Locate the cell with the specified text and output its (X, Y) center coordinate. 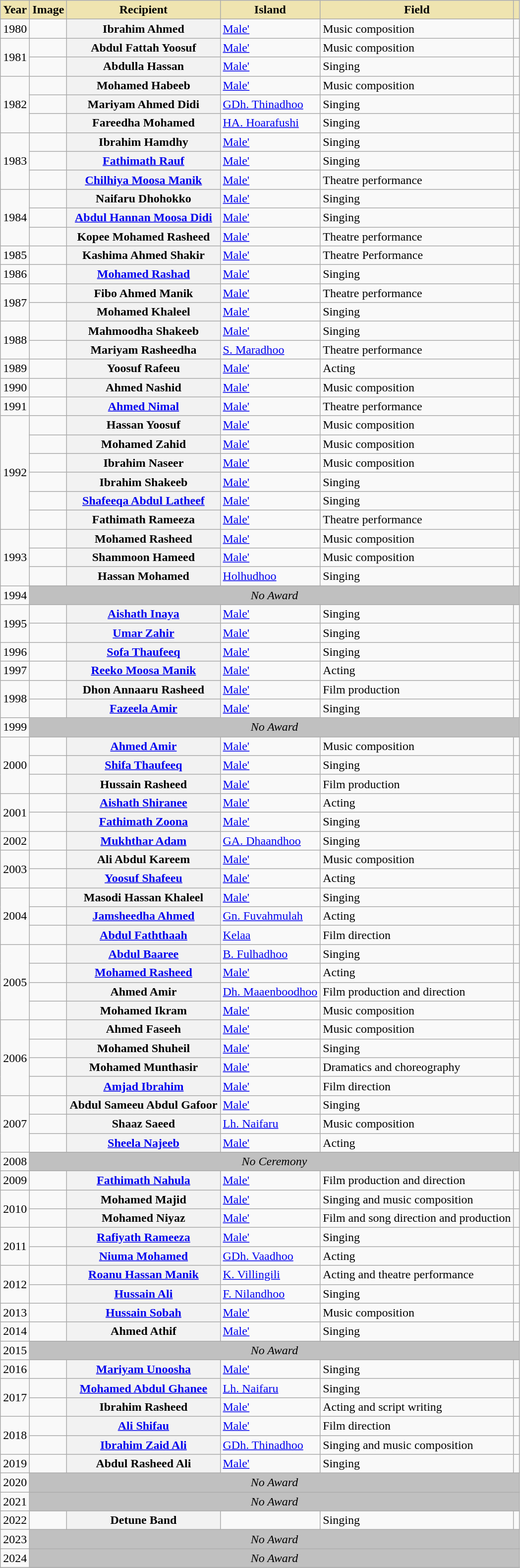
Mohamed Niyaz (144, 1218)
Kopee Mohamed Rasheed (144, 237)
Mariyam Rasheedha (144, 350)
2016 (15, 1369)
Mukhthar Adam (144, 841)
Mohamed Habeeb (144, 85)
1991 (15, 406)
Fazeela Amir (144, 708)
Mohamed Shuheil (144, 1048)
Amjad Ibrahim (144, 1086)
2024 (15, 1558)
Hussain Ali (144, 1294)
2019 (15, 1464)
2001 (15, 812)
Masodi Hassan Khaleel (144, 897)
2003 (15, 869)
Theatre Performance (417, 255)
1992 (15, 472)
2011 (15, 1247)
Abdul Hannan Moosa Didi (144, 217)
Shammoon Hameed (144, 558)
Recipient (144, 10)
1982 (15, 104)
1994 (15, 595)
Roanu Hassan Manik (144, 1275)
F. Nilandhoo (270, 1294)
2022 (15, 1520)
Detune Band (144, 1520)
Yoosuf Rafeeu (144, 369)
Aishath Inaya (144, 614)
Fathimath Zoona (144, 821)
Kelaa (270, 935)
Shafeeqa Abdul Latheef (144, 501)
Mohamed Munthasir (144, 1067)
Mohamed Zahid (144, 444)
Dramatics and choreography (417, 1067)
Mariyam Unoosha (144, 1369)
Ahmed Athif (144, 1331)
Ali Abdul Kareem (144, 860)
Chilhiya Moosa Manik (144, 180)
2014 (15, 1331)
1997 (15, 671)
2009 (15, 1181)
Holhudhoo (270, 576)
1984 (15, 217)
HA. Hoarafushi (270, 123)
Sheela Najeeb (144, 1142)
1983 (15, 161)
Fibo Ahmed Manik (144, 293)
2012 (15, 1284)
2021 (15, 1502)
Umar Zahir (144, 633)
Fathimath Rauf (144, 161)
Mohamed Majid (144, 1199)
Dhon Annaaru Rasheed (144, 690)
1987 (15, 303)
Fathimath Nahula (144, 1181)
2023 (15, 1539)
1986 (15, 274)
1989 (15, 369)
2002 (15, 841)
1981 (15, 57)
1999 (15, 727)
1996 (15, 652)
Ali Shifau (144, 1426)
Fareedha Mohamed (144, 123)
Hussain Rasheed (144, 784)
Niuma Mohamed (144, 1256)
Dh. Maaenboodhoo (270, 992)
Abdul Rasheed Ali (144, 1464)
Aishath Shiranee (144, 803)
Mohamed Khaleel (144, 312)
2013 (15, 1313)
2006 (15, 1058)
Film and song direction and production (417, 1218)
1995 (15, 624)
Mohamed Rashad (144, 274)
B. Fulhadhoo (270, 954)
Ahmed Nashid (144, 387)
Shifa Thaufeeq (144, 765)
Hassan Yoosuf (144, 425)
Image (49, 10)
1980 (15, 29)
Abdul Fattah Yoosuf (144, 48)
Jamsheedha Ahmed (144, 916)
1990 (15, 387)
2005 (15, 982)
Ahmed Faseeh (144, 1029)
2018 (15, 1435)
Abdulla Hassan (144, 66)
2015 (15, 1350)
Ibrahim Naseer (144, 463)
2010 (15, 1209)
Ibrahim Hamdhy (144, 142)
Abdul Faththaah (144, 935)
Hassan Mohamed (144, 576)
K. Villingili (270, 1275)
Shaaz Saeed (144, 1124)
Acting and script writing (417, 1407)
Ibrahim Zaid Ali (144, 1445)
Mariyam Ahmed Didi (144, 104)
Ibrahim Ahmed (144, 29)
Naifaru Dhohokko (144, 198)
Year (15, 10)
Sofa Thaufeeq (144, 652)
Fathimath Rameeza (144, 519)
Kashima Ahmed Shakir (144, 255)
1993 (15, 557)
2000 (15, 765)
Ahmed Nimal (144, 406)
Rafiyath Rameeza (144, 1237)
Field (417, 10)
1988 (15, 340)
S. Maradhoo (270, 350)
2017 (15, 1397)
Reeko Moosa Manik (144, 671)
Abdul Baaree (144, 954)
1985 (15, 255)
GA. Dhaandhoo (270, 841)
Mohamed Ikram (144, 1010)
GDh. Vaadhoo (270, 1256)
Acting and theatre performance (417, 1275)
Gn. Fuvahmulah (270, 916)
2004 (15, 916)
2020 (15, 1483)
2008 (15, 1162)
Ibrahim Shakeeb (144, 482)
Hussain Sobah (144, 1313)
Island (270, 10)
1998 (15, 699)
Yoosuf Shafeeu (144, 878)
Mahmoodha Shakeeb (144, 331)
No Ceremony (275, 1162)
2007 (15, 1124)
Ibrahim Rasheed (144, 1407)
Mohamed Abdul Ghanee (144, 1388)
Abdul Sameeu Abdul Gafoor (144, 1105)
